From the cell containing the given text, extract its center point as [X, Y] coordinate. 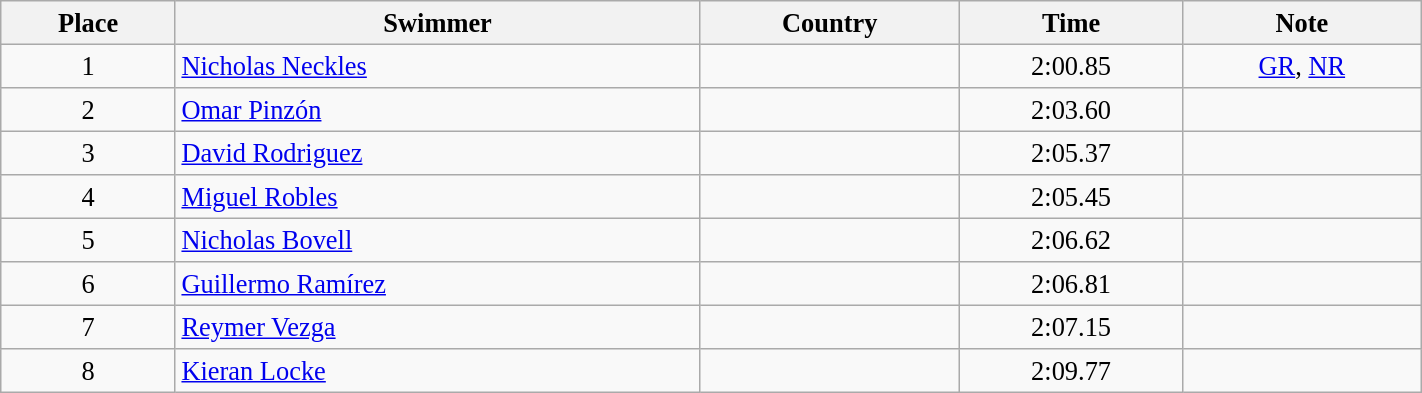
3 [88, 153]
1 [88, 66]
Nicholas Bovell [437, 240]
2:05.37 [1072, 153]
Country [830, 22]
GR, NR [1302, 66]
2:06.62 [1072, 240]
David Rodriguez [437, 153]
4 [88, 197]
Miguel Robles [437, 197]
5 [88, 240]
Reymer Vezga [437, 327]
Note [1302, 22]
2:00.85 [1072, 66]
7 [88, 327]
Guillermo Ramírez [437, 284]
Omar Pinzón [437, 109]
2:07.15 [1072, 327]
2:09.77 [1072, 371]
2:03.60 [1072, 109]
2 [88, 109]
6 [88, 284]
Swimmer [437, 22]
Nicholas Neckles [437, 66]
2:05.45 [1072, 197]
Kieran Locke [437, 371]
Place [88, 22]
Time [1072, 22]
2:06.81 [1072, 284]
8 [88, 371]
